For the text-containing cell, return its midpoint in [X, Y] coordinate format. 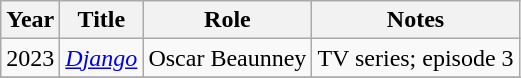
2023 [30, 58]
Django [102, 58]
TV series; episode 3 [416, 58]
Year [30, 20]
Title [102, 20]
Notes [416, 20]
Role [228, 20]
Oscar Beaunney [228, 58]
